Find where the given text appears and provide that cell's center as [X, Y] coordinate. 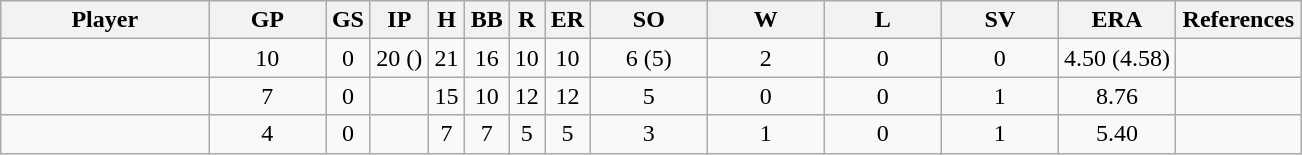
16 [487, 58]
4 [268, 134]
15 [447, 96]
H [447, 20]
W [766, 20]
R [527, 20]
References [1238, 20]
IP [400, 20]
SV [1000, 20]
ER [568, 20]
L [882, 20]
4.50 (4.58) [1116, 58]
2 [766, 58]
BB [487, 20]
6 (5) [648, 58]
Player [105, 20]
GP [268, 20]
21 [447, 58]
20 () [400, 58]
5.40 [1116, 134]
ERA [1116, 20]
3 [648, 134]
8.76 [1116, 96]
GS [348, 20]
SO [648, 20]
